Return the (x, y) coordinate for the center point of the cell that contains the specified text.  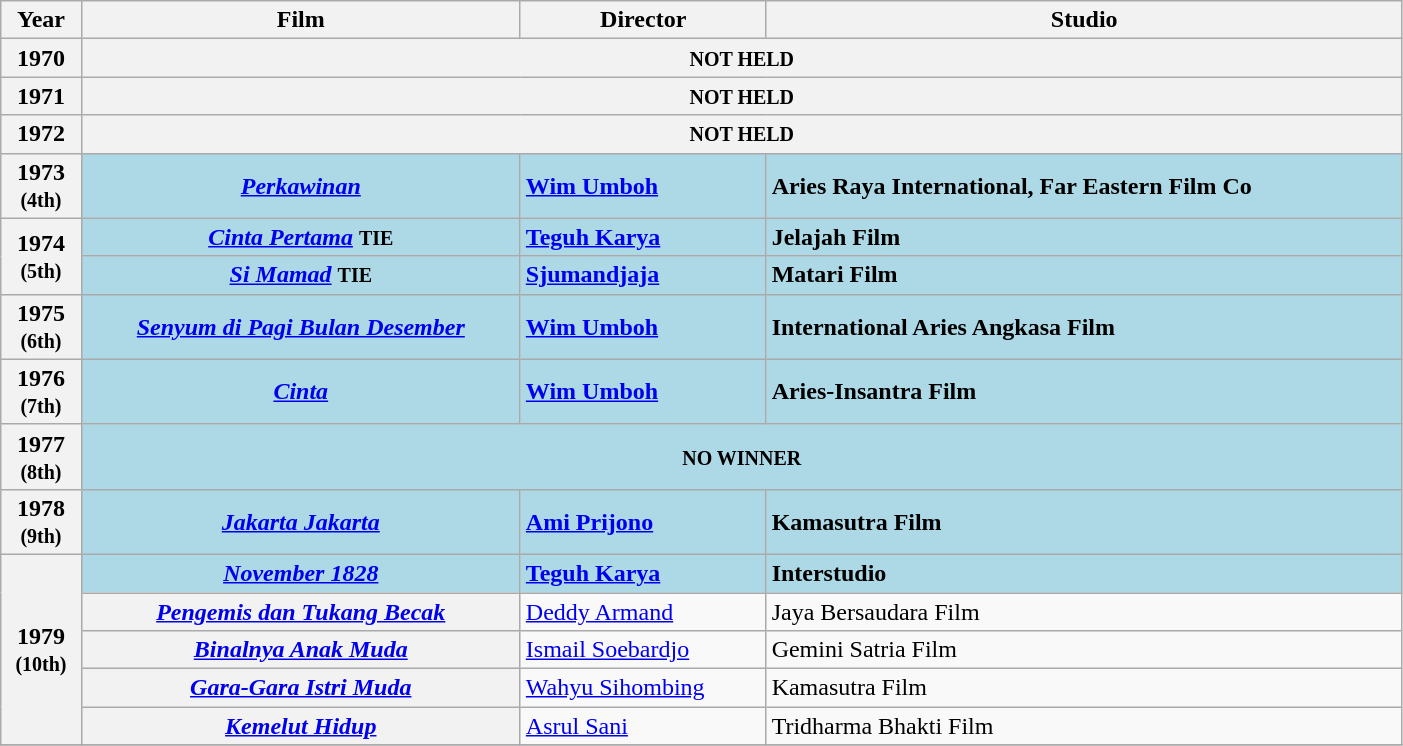
Cinta Pertama TIE (300, 237)
1976(7th) (41, 392)
Ami Prijono (643, 522)
Jelajah Film (1084, 237)
1979(10th) (41, 649)
NO WINNER (742, 456)
Ismail Soebardjo (643, 650)
Aries-Insantra Film (1084, 392)
Senyum di Pagi Bulan Desember (300, 326)
Si Mamad TIE (300, 275)
Matari Film (1084, 275)
Cinta (300, 392)
Wahyu Sihombing (643, 688)
Deddy Armand (643, 611)
Tridharma Bhakti Film (1084, 726)
International Aries Angkasa Film (1084, 326)
Sjumandjaja (643, 275)
Gemini Satria Film (1084, 650)
1973(4th) (41, 186)
Aries Raya International, Far Eastern Film Co (1084, 186)
Gara-Gara Istri Muda (300, 688)
1971 (41, 96)
Year (41, 20)
Jakarta Jakarta (300, 522)
1975(6th) (41, 326)
1970 (41, 58)
Binalnya Anak Muda (300, 650)
Director (643, 20)
1974(5th) (41, 256)
Interstudio (1084, 573)
November 1828 (300, 573)
1977(8th) (41, 456)
Perkawinan (300, 186)
1978(9th) (41, 522)
Studio (1084, 20)
Asrul Sani (643, 726)
1972 (41, 134)
Film (300, 20)
Jaya Bersaudara Film (1084, 611)
Pengemis dan Tukang Becak (300, 611)
Kemelut Hidup (300, 726)
